Locate the cell with the specified text and output its (x, y) center coordinate. 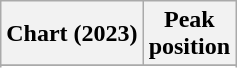
Peakposition (189, 34)
Chart (2023) (72, 34)
